Return the [X, Y] coordinate for the center point of the cell that contains the specified text.  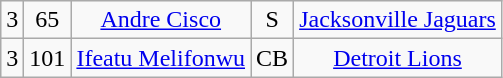
Jacksonville Jaguars [398, 20]
CB [272, 58]
65 [48, 20]
S [272, 20]
101 [48, 58]
Detroit Lions [398, 58]
Andre Cisco [161, 20]
Ifeatu Melifonwu [161, 58]
